Find where the given text appears and provide that cell's center as (X, Y) coordinate. 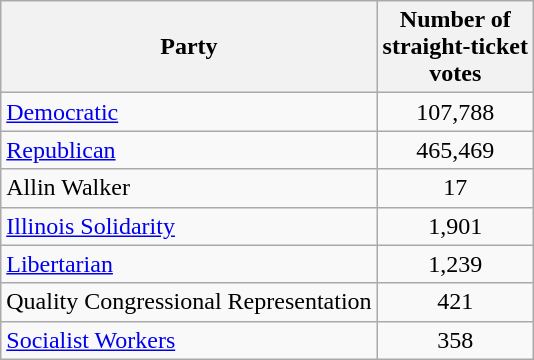
465,469 (455, 150)
107,788 (455, 112)
Illinois Solidarity (189, 226)
17 (455, 188)
358 (455, 340)
1,901 (455, 226)
Socialist Workers (189, 340)
1,239 (455, 264)
Party (189, 47)
Democratic (189, 112)
Libertarian (189, 264)
Quality Congressional Representation (189, 302)
Allin Walker (189, 188)
421 (455, 302)
Number ofstraight-ticketvotes (455, 47)
Republican (189, 150)
